Capture the cell that displays the provided text and extract its (X, Y) central coordinate. 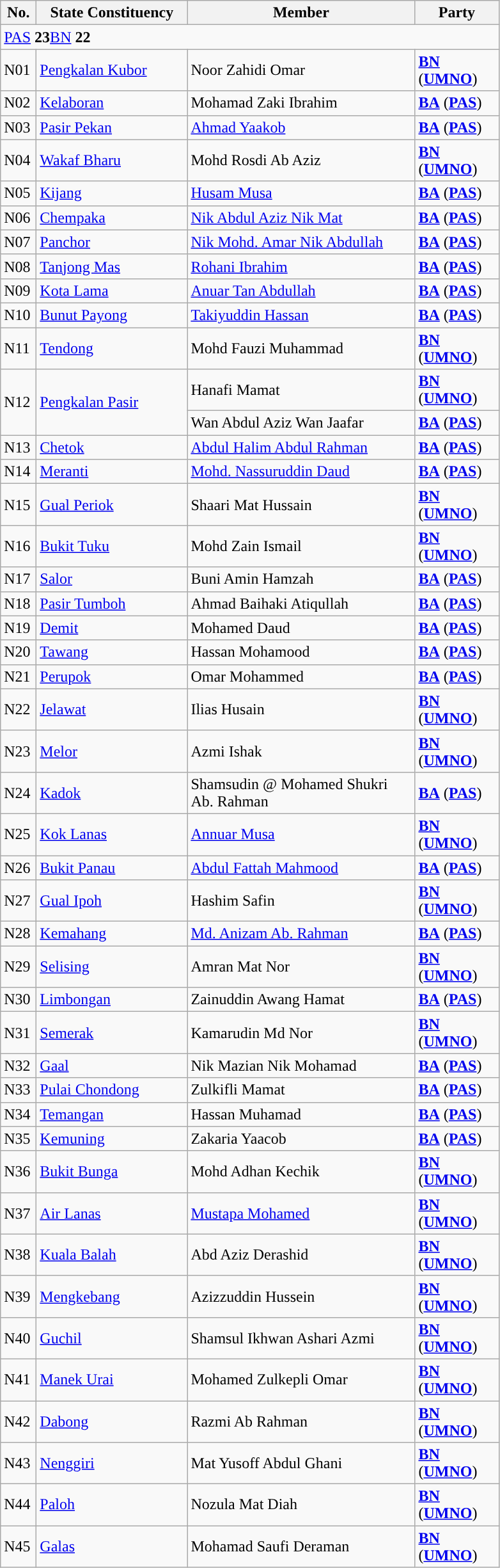
Nik Abdul Aziz Nik Mat (301, 218)
Kemahang (112, 934)
Azmi Ishak (301, 751)
Husam Musa (301, 193)
N12 (19, 402)
Temangan (112, 1114)
N31 (19, 1033)
Mengkebang (112, 1297)
Member (301, 13)
Zulkifli Mamat (301, 1090)
Gual Periok (112, 504)
N38 (19, 1254)
Abdul Fattah Mahmood (301, 867)
N28 (19, 934)
N34 (19, 1114)
Kamarudin Md Nor (301, 1033)
N22 (19, 709)
Kadok (112, 792)
Perupok (112, 676)
Chetok (112, 447)
N09 (19, 291)
N08 (19, 266)
N37 (19, 1213)
Meranti (112, 472)
N24 (19, 792)
Abdul Halim Abdul Rahman (301, 447)
N40 (19, 1338)
Wakaf Bharu (112, 160)
Mohamed Daud (301, 628)
Air Lanas (112, 1213)
Mohamad Saufi Deraman (301, 1546)
N17 (19, 579)
Chempaka (112, 218)
Bukit Tuku (112, 547)
Kuala Balah (112, 1254)
N42 (19, 1421)
Galas (112, 1546)
Salor (112, 579)
Noor Zahidi Omar (301, 70)
Takiyuddin Hassan (301, 315)
Omar Mohammed (301, 676)
N21 (19, 676)
Selising (112, 966)
Mohd Rosdi Ab Aziz (301, 160)
N05 (19, 193)
Bukit Panau (112, 867)
N20 (19, 652)
Wan Abdul Aziz Wan Jaafar (301, 423)
Hassan Muhamad (301, 1114)
Kok Lanas (112, 835)
Shamsul Ikhwan Ashari Azmi (301, 1338)
N14 (19, 472)
Kota Lama (112, 291)
Mohd Zain Ismail (301, 547)
Guchil (112, 1338)
N15 (19, 504)
Mohd Adhan Kechik (301, 1171)
N16 (19, 547)
Demit (112, 628)
State Constituency (112, 13)
Semerak (112, 1033)
Mohd. Nassuruddin Daud (301, 472)
N06 (19, 218)
N19 (19, 628)
Jelawat (112, 709)
Amran Mat Nor (301, 966)
Zainuddin Awang Hamat (301, 1000)
N30 (19, 1000)
Nik Mohd. Amar Nik Abdullah (301, 242)
Nik Mazian Nik Mohamad (301, 1066)
N44 (19, 1505)
N39 (19, 1297)
N25 (19, 835)
Kelaboran (112, 103)
N04 (19, 160)
Mohd Fauzi Muhammad (301, 348)
Pengkalan Kubor (112, 70)
Panchor (112, 242)
Tanjong Mas (112, 266)
N36 (19, 1171)
Paloh (112, 1505)
Anuar Tan Abdullah (301, 291)
N33 (19, 1090)
Rohani Ibrahim (301, 266)
N07 (19, 242)
Ahmad Yaakob (301, 127)
N45 (19, 1546)
Mat Yusoff Abdul Ghani (301, 1463)
Ilias Husain (301, 709)
Pasir Pekan (112, 127)
Kijang (112, 193)
Limbongan (112, 1000)
Melor (112, 751)
Pasir Tumboh (112, 604)
Bukit Bunga (112, 1171)
Party (457, 13)
N32 (19, 1066)
Nenggiri (112, 1463)
Gaal (112, 1066)
Mohamed Zulkepli Omar (301, 1380)
No. (19, 13)
N18 (19, 604)
Mustapa Mohamed (301, 1213)
N27 (19, 901)
Pengkalan Pasir (112, 402)
Dabong (112, 1421)
Zakaria Yaacob (301, 1139)
Gual Ipoh (112, 901)
Buni Amin Hamzah (301, 579)
Kemuning (112, 1139)
PAS 23BN 22 (249, 37)
Azizzuddin Hussein (301, 1297)
Hassan Mohamood (301, 652)
Hashim Safin (301, 901)
Bunut Payong (112, 315)
N35 (19, 1139)
N23 (19, 751)
Pulai Chondong (112, 1090)
N43 (19, 1463)
N01 (19, 70)
N02 (19, 103)
N13 (19, 447)
Tawang (112, 652)
Annuar Musa (301, 835)
Mohamad Zaki Ibrahim (301, 103)
N11 (19, 348)
Manek Urai (112, 1380)
Abd Aziz Derashid (301, 1254)
Shaari Mat Hussain (301, 504)
Shamsudin @ Mohamed Shukri Ab. Rahman (301, 792)
N29 (19, 966)
N10 (19, 315)
Nozula Mat Diah (301, 1505)
Md. Anizam Ab. Rahman (301, 934)
Hanafi Mamat (301, 390)
Razmi Ab Rahman (301, 1421)
N03 (19, 127)
N41 (19, 1380)
Ahmad Baihaki Atiqullah (301, 604)
Tendong (112, 348)
N26 (19, 867)
